Extract the (x, y) coordinate from the center of the cell holding the provided text.  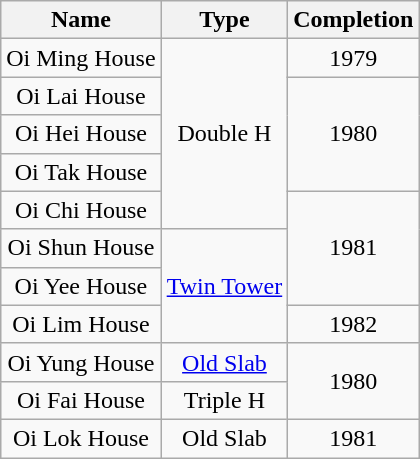
Oi Lok House (81, 438)
Name (81, 20)
Twin Tower (224, 286)
Triple H (224, 400)
1979 (354, 58)
Type (224, 20)
Oi Ming House (81, 58)
Double H (224, 134)
Oi Lim House (81, 324)
Oi Yung House (81, 362)
Completion (354, 20)
Oi Fai House (81, 400)
Oi Tak House (81, 172)
Oi Hei House (81, 134)
Oi Lai House (81, 96)
Oi Yee House (81, 286)
1982 (354, 324)
Oi Chi House (81, 210)
Oi Shun House (81, 248)
